Locate the cell with the specified text and output its [X, Y] center coordinate. 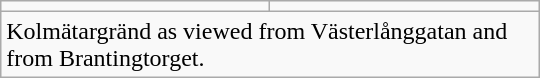
Kolmätargränd as viewed from Västerlånggatan and from Brantingtorget. [270, 44]
